Locate the cell with the specified text and output its (x, y) center coordinate. 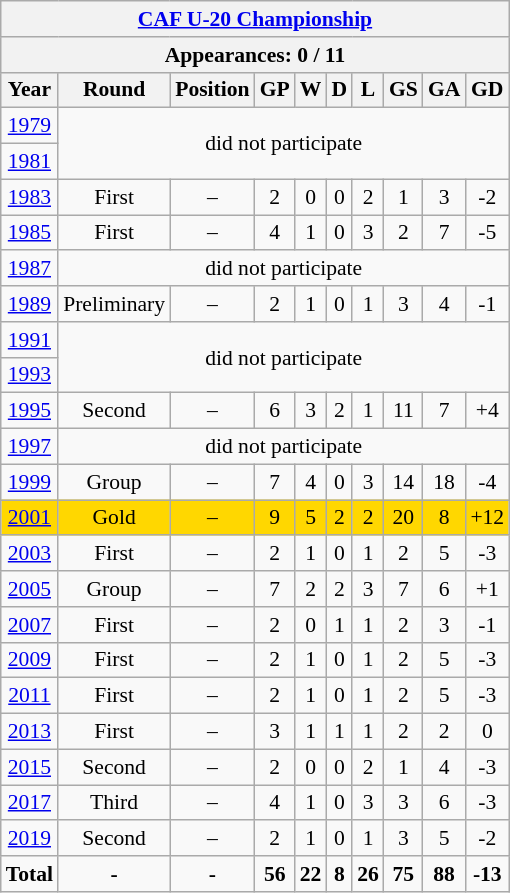
26 (368, 874)
1985 (30, 233)
18 (444, 482)
1979 (30, 126)
75 (404, 874)
11 (404, 411)
W (311, 90)
1989 (30, 304)
Gold (114, 518)
Preliminary (114, 304)
2001 (30, 518)
1997 (30, 447)
D (339, 90)
+12 (487, 518)
1987 (30, 269)
-4 (487, 482)
56 (275, 874)
-5 (487, 233)
-13 (487, 874)
CAF U-20 Championship (255, 19)
GD (487, 90)
9 (275, 518)
+1 (487, 589)
2017 (30, 803)
GP (275, 90)
2009 (30, 660)
Year (30, 90)
Appearances: 0 / 11 (255, 55)
2019 (30, 839)
20 (404, 518)
L (368, 90)
Position (212, 90)
GS (404, 90)
1999 (30, 482)
2015 (30, 767)
22 (311, 874)
1993 (30, 375)
2011 (30, 696)
2003 (30, 554)
1983 (30, 197)
2007 (30, 625)
1981 (30, 162)
2013 (30, 732)
1995 (30, 411)
88 (444, 874)
14 (404, 482)
+4 (487, 411)
2005 (30, 589)
1991 (30, 340)
Third (114, 803)
Round (114, 90)
GA (444, 90)
Total (30, 874)
